Identify which cell holds the provided text, then report its [X, Y] central coordinate. 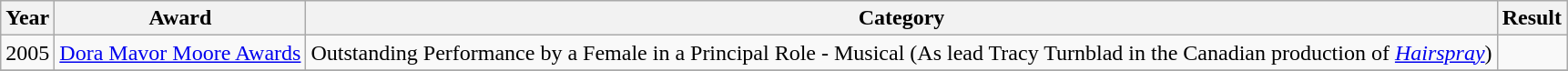
Result [1532, 18]
Category [901, 18]
Outstanding Performance by a Female in a Principal Role - Musical (As lead Tracy Turnblad in the Canadian production of Hairspray) [901, 53]
2005 [27, 53]
Dora Mavor Moore Awards [180, 53]
Year [27, 18]
Award [180, 18]
